Detect which cell encompasses the target text, then output its [x, y] center coordinate. 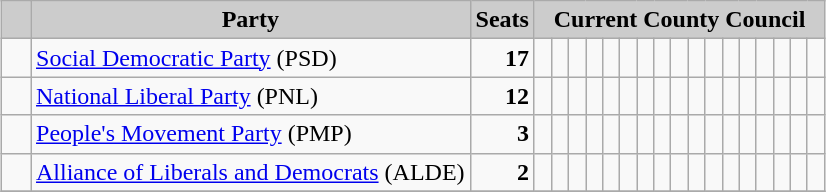
Alliance of Liberals and Democrats (ALDE) [250, 172]
Current County Council [679, 20]
12 [502, 96]
National Liberal Party (PNL) [250, 96]
3 [502, 134]
17 [502, 58]
Social Democratic Party (PSD) [250, 58]
Seats [502, 20]
People's Movement Party (PMP) [250, 134]
2 [502, 172]
Party [250, 20]
